Detect which cell encompasses the target text, then output its (x, y) center coordinate. 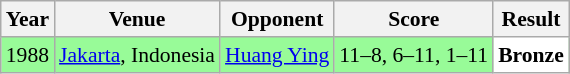
Opponent (277, 19)
Venue (137, 19)
Year (28, 19)
Score (414, 19)
Huang Ying (277, 55)
11–8, 6–11, 1–11 (414, 55)
Jakarta, Indonesia (137, 55)
Result (531, 19)
1988 (28, 55)
Bronze (531, 55)
